Determine the [X, Y] coordinate at the center of the cell enclosing the given text.  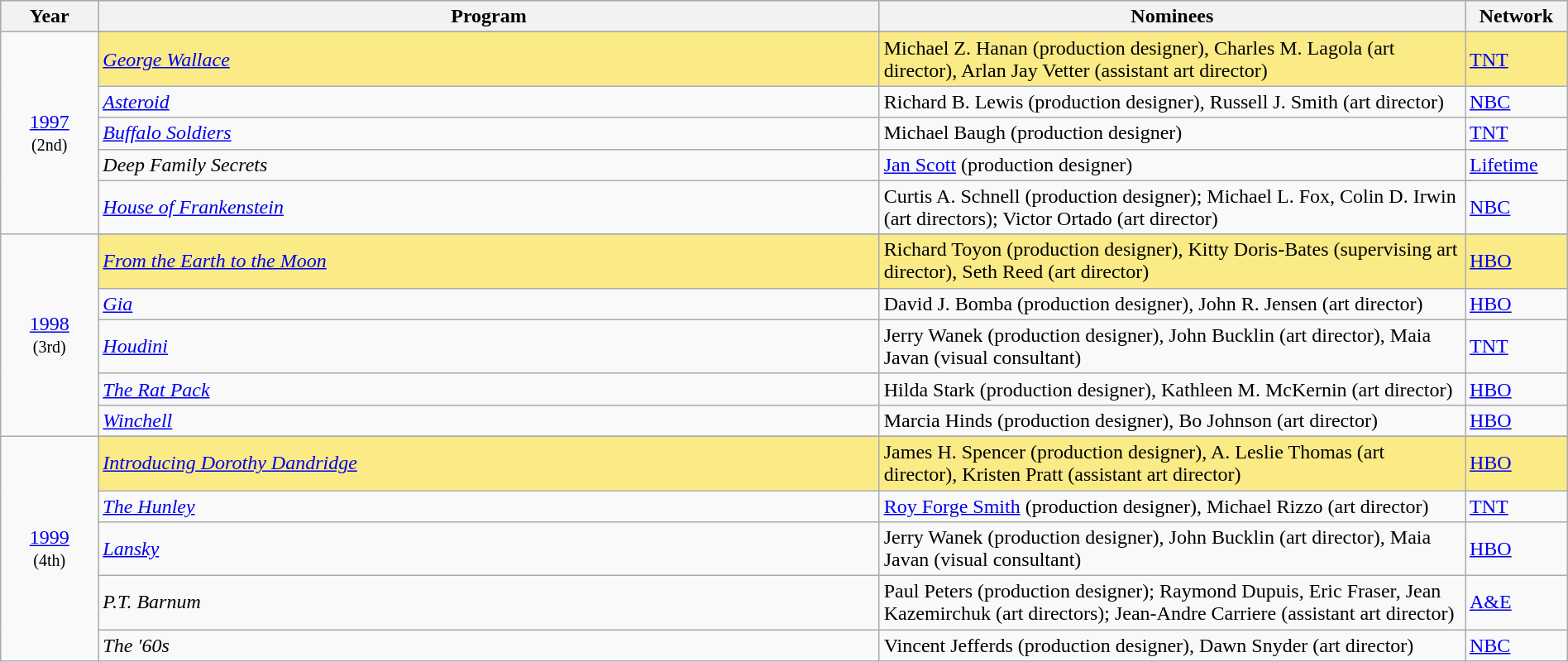
Lansky [489, 549]
Year [50, 17]
Michael Baugh (production designer) [1172, 133]
1997(2nd) [50, 133]
Lifetime [1517, 165]
A&E [1517, 602]
Richard B. Lewis (production designer), Russell J. Smith (art director) [1172, 102]
1999(4th) [50, 548]
Vincent Jefferds (production designer), Dawn Snyder (art director) [1172, 645]
David J. Bomba (production designer), John R. Jensen (art director) [1172, 304]
Paul Peters (production designer); Raymond Dupuis, Eric Fraser, Jean Kazemirchuk (art directors); Jean-Andre Carriere (assistant art director) [1172, 602]
Nominees [1172, 17]
Buffalo Soldiers [489, 133]
Hilda Stark (production designer), Kathleen M. McKernin (art director) [1172, 389]
Deep Family Secrets [489, 165]
Jan Scott (production designer) [1172, 165]
Michael Z. Hanan (production designer), Charles M. Lagola (art director), Arlan Jay Vetter (assistant art director) [1172, 60]
P.T. Barnum [489, 602]
Asteroid [489, 102]
Richard Toyon (production designer), Kitty Doris-Bates (supervising art director), Seth Reed (art director) [1172, 261]
From the Earth to the Moon [489, 261]
Winchell [489, 420]
Marcia Hinds (production designer), Bo Johnson (art director) [1172, 420]
Gia [489, 304]
Network [1517, 17]
James H. Spencer (production designer), A. Leslie Thomas (art director), Kristen Pratt (assistant art director) [1172, 463]
House of Frankenstein [489, 207]
George Wallace [489, 60]
Curtis A. Schnell (production designer); Michael L. Fox, Colin D. Irwin (art directors); Victor Ortado (art director) [1172, 207]
Introducing Dorothy Dandridge [489, 463]
The Rat Pack [489, 389]
Program [489, 17]
Houdini [489, 346]
1998(3rd) [50, 335]
The Hunley [489, 506]
The '60s [489, 645]
Roy Forge Smith (production designer), Michael Rizzo (art director) [1172, 506]
